Find where the given text appears and provide that cell's center as (x, y) coordinate. 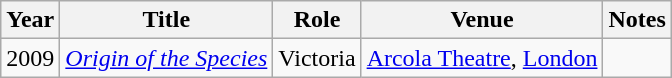
Venue (482, 20)
Title (166, 20)
Arcola Theatre, London (482, 58)
Notes (637, 20)
Origin of the Species (166, 58)
2009 (30, 58)
Year (30, 20)
Victoria (317, 58)
Role (317, 20)
